Return the (X, Y) coordinate for the center point of the cell that contains the specified text.  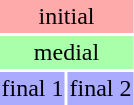
final 2 (100, 88)
medial (66, 52)
final 1 (32, 88)
initial (66, 16)
